From the cell containing the given text, extract its center point as [x, y] coordinate. 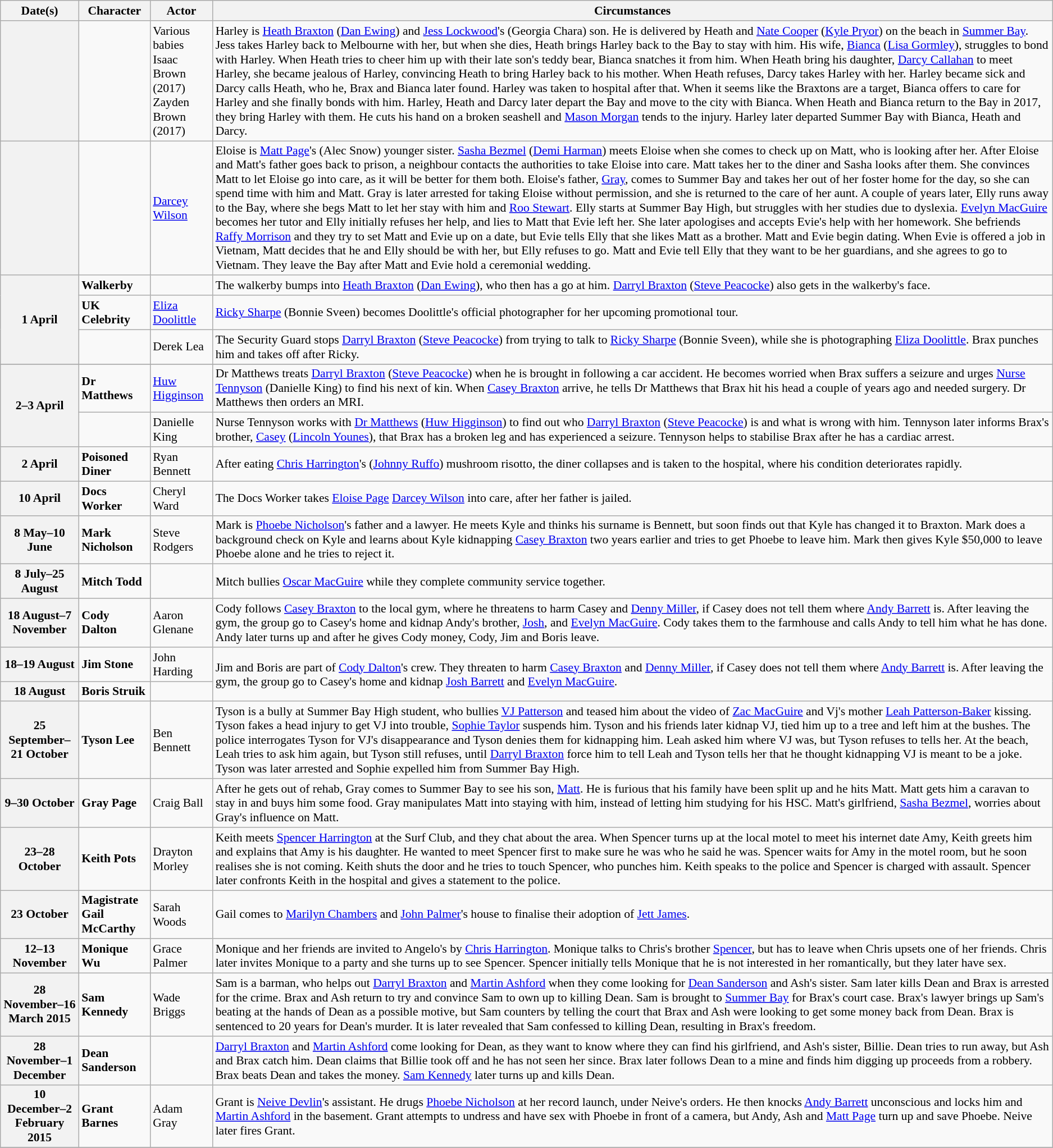
Circumstances [632, 11]
18–19 August [40, 665]
Monique Wu [115, 957]
2–3 April [40, 405]
Danielle King [181, 430]
Various babiesIsaac Brown (2017)Zayden Brown (2017) [181, 81]
Ben Bennett [181, 740]
23 October [40, 915]
1 April [40, 320]
Tyson Lee [115, 740]
25 September–21 October [40, 740]
Derek Lea [181, 347]
Aaron Glenane [181, 623]
Actor [181, 11]
Gray Page [115, 803]
Sarah Woods [181, 915]
Adam Gray [181, 1116]
Darcey Wilson [181, 208]
Ryan Bennett [181, 464]
Keith Pots [115, 859]
18 August–7 November [40, 623]
Walkerby [115, 286]
28 November–1 December [40, 1061]
Cheryl Ward [181, 498]
Mitch Todd [115, 582]
28 November–16 March 2015 [40, 1005]
10 December–2 February 2015 [40, 1116]
9–30 October [40, 803]
Magistrate Gail McCarthy [115, 915]
18 August [40, 692]
Date(s) [40, 11]
Mark Nicholson [115, 540]
Eliza Doolittle [181, 312]
Grant Barnes [115, 1116]
The walkerby bumps into Heath Braxton (Dan Ewing), who then has a go at him. Darryl Braxton (Steve Peacocke) also gets in the walkerby's face. [632, 286]
Docs Worker [115, 498]
23–28 October [40, 859]
Huw Higginson [181, 388]
Dean Sanderson [115, 1061]
Craig Ball [181, 803]
Character [115, 11]
12–13 November [40, 957]
Mitch bullies Oscar MacGuire while they complete community service together. [632, 582]
Dr Matthews [115, 388]
2 April [40, 464]
The Docs Worker takes Eloise Page Darcey Wilson into care, after her father is jailed. [632, 498]
John Harding [181, 665]
Cody Dalton [115, 623]
Gail comes to Marilyn Chambers and John Palmer's house to finalise their adoption of Jett James. [632, 915]
Ricky Sharpe (Bonnie Sveen) becomes Doolittle's official photographer for her upcoming promotional tour. [632, 312]
Wade Briggs [181, 1005]
Jim Stone [115, 665]
Steve Rodgers [181, 540]
Grace Palmer [181, 957]
Drayton Morley [181, 859]
8 May–10 June [40, 540]
8 July–25 August [40, 582]
Sam Kennedy [115, 1005]
UK Celebrity [115, 312]
Poisoned Diner [115, 464]
10 April [40, 498]
Boris Struik [115, 692]
